Provide the (X, Y) coordinate of the cell's center where the given text is located.  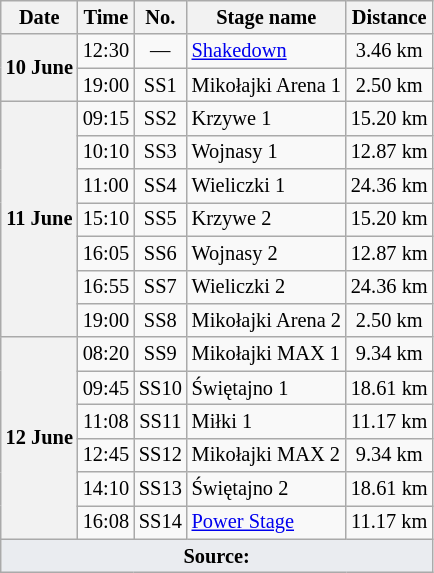
Date (40, 17)
Krzywe 2 (266, 219)
15:10 (106, 219)
— (160, 51)
SS3 (160, 152)
09:15 (106, 118)
Krzywe 1 (266, 118)
Time (106, 17)
Wojnasy 1 (266, 152)
Mikołajki Arena 2 (266, 320)
SS6 (160, 253)
Distance (390, 17)
Stage name (266, 17)
Source: (217, 556)
14:10 (106, 489)
Świętajno 2 (266, 489)
12:30 (106, 51)
10:10 (106, 152)
SS12 (160, 455)
SS13 (160, 489)
Wieliczki 2 (266, 287)
SS1 (160, 85)
16:05 (106, 253)
Shakedown (266, 51)
SS2 (160, 118)
SS5 (160, 219)
09:45 (106, 388)
12:45 (106, 455)
12 June (40, 438)
SS11 (160, 421)
16:55 (106, 287)
Wojnasy 2 (266, 253)
No. (160, 17)
SS8 (160, 320)
Mikołajki Arena 1 (266, 85)
SS7 (160, 287)
10 June (40, 68)
3.46 km (390, 51)
SS4 (160, 186)
11:08 (106, 421)
16:08 (106, 522)
08:20 (106, 354)
SS9 (160, 354)
SS10 (160, 388)
Mikołajki MAX 2 (266, 455)
Power Stage (266, 522)
Mikołajki MAX 1 (266, 354)
Wieliczki 1 (266, 186)
Miłki 1 (266, 421)
Świętajno 1 (266, 388)
11:00 (106, 186)
SS14 (160, 522)
11 June (40, 219)
